Find where the given text appears and provide that cell's center as (x, y) coordinate. 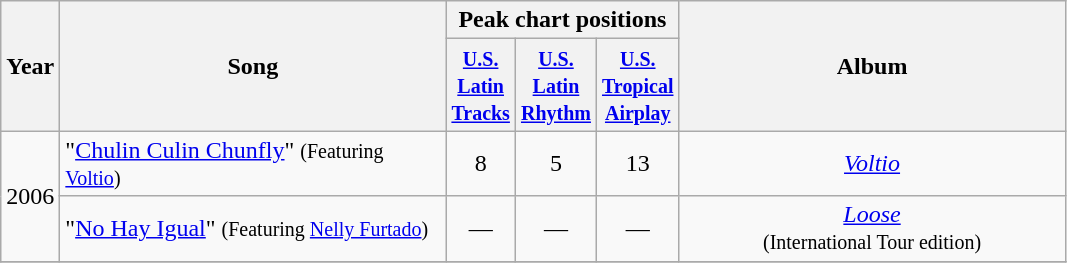
Album (872, 66)
Year (30, 66)
U.S. Latin Tracks (481, 85)
"No Hay Igual" (Featuring Nelly Furtado) (253, 228)
"Chulin Culin Chunfly" (Featuring Voltio) (253, 164)
Loose (International Tour edition) (872, 228)
5 (556, 164)
Song (253, 66)
Voltio (872, 164)
13 (638, 164)
U.S. Latin Rhythm (556, 85)
8 (481, 164)
U.S. Tropical Airplay (638, 85)
2006 (30, 196)
Peak chart positions (562, 20)
